Locate the cell with the specified text and output its [x, y] center coordinate. 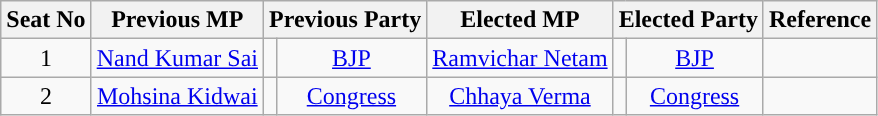
Ramvichar Netam [520, 58]
1 [46, 58]
Nand Kumar Sai [177, 58]
2 [46, 96]
Reference [820, 20]
Elected MP [520, 20]
Mohsina Kidwai [177, 96]
Previous MP [177, 20]
Previous Party [346, 20]
Elected Party [688, 20]
Seat No [46, 20]
Chhaya Verma [520, 96]
